Identify which cell holds the provided text, then report its (x, y) central coordinate. 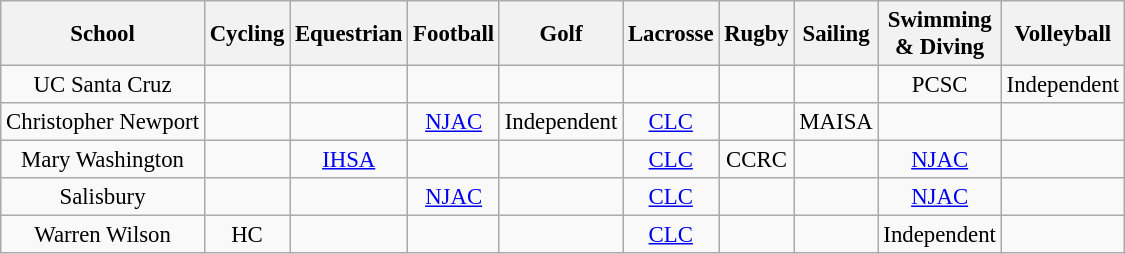
Christopher Newport (103, 122)
Equestrian (349, 34)
UC Santa Cruz (103, 85)
PCSC (940, 85)
Lacrosse (671, 34)
CCRC (756, 160)
Sailing (836, 34)
Rugby (756, 34)
Mary Washington (103, 160)
HC (246, 235)
School (103, 34)
Warren Wilson (103, 235)
MAISA (836, 122)
Football (454, 34)
Golf (560, 34)
Swimming& Diving (940, 34)
IHSA (349, 160)
Volleyball (1062, 34)
Cycling (246, 34)
Salisbury (103, 197)
